From the cell containing the given text, extract its center point as [x, y] coordinate. 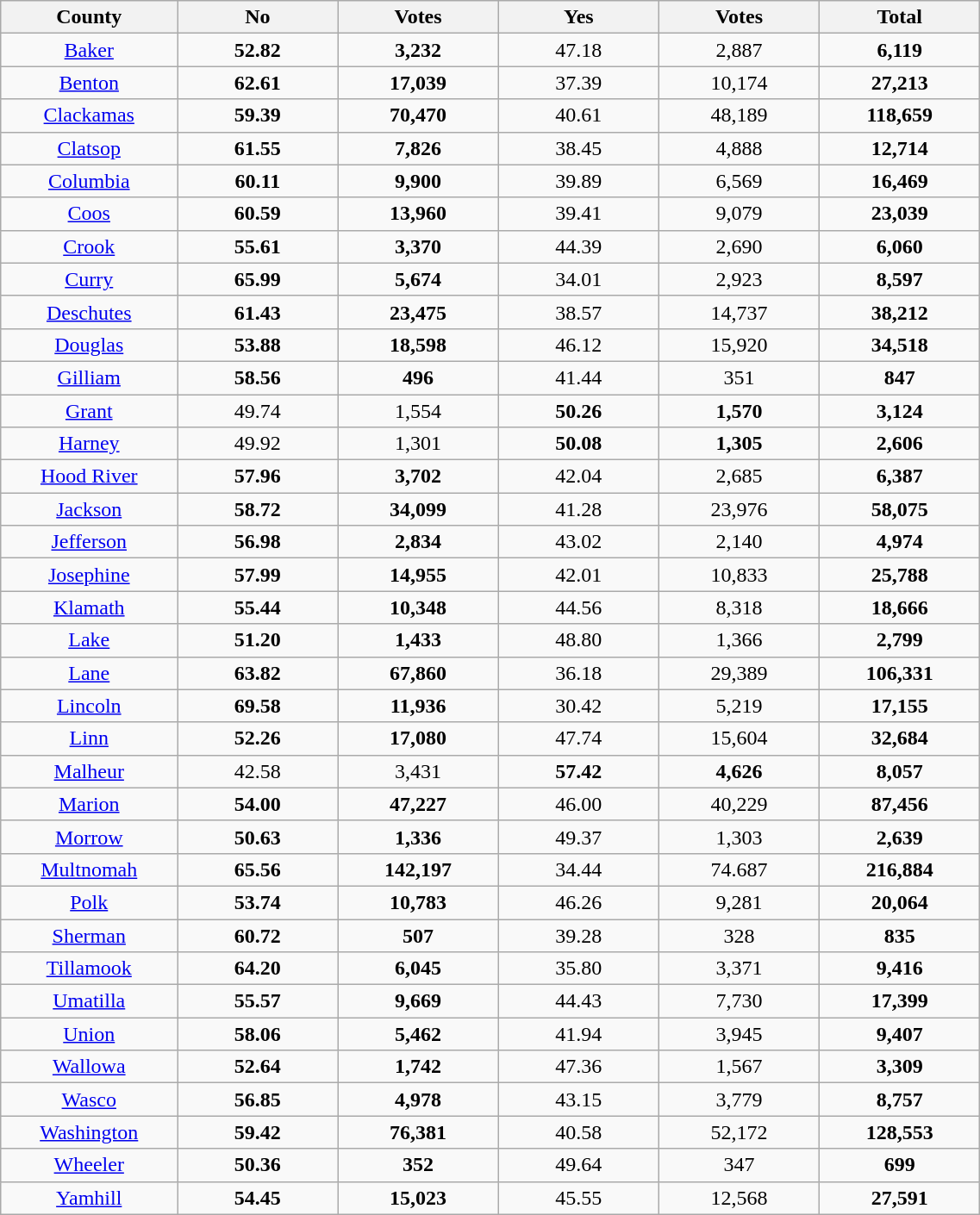
2,923 [739, 279]
49.74 [258, 411]
3,232 [418, 50]
3,124 [900, 411]
7,730 [739, 1001]
58,075 [900, 509]
57.96 [258, 477]
39.41 [578, 214]
38.45 [578, 148]
76,381 [418, 1132]
15,604 [739, 738]
9,281 [739, 902]
25,788 [900, 575]
34.01 [578, 279]
2,685 [739, 477]
39.89 [578, 181]
64.20 [258, 969]
34,518 [900, 345]
Malheur [90, 771]
40,229 [739, 804]
496 [418, 377]
15,023 [418, 1198]
1,303 [739, 837]
27,213 [900, 83]
507 [418, 935]
Columbia [90, 181]
Deschutes [90, 312]
347 [739, 1165]
3,702 [418, 477]
1,570 [739, 411]
Linn [90, 738]
61.43 [258, 312]
847 [900, 377]
216,884 [900, 869]
328 [739, 935]
50.63 [258, 837]
58.56 [258, 377]
55.61 [258, 246]
41.94 [578, 1034]
43.02 [578, 542]
Tillamook [90, 969]
87,456 [900, 804]
23,039 [900, 214]
44.43 [578, 1001]
54.00 [258, 804]
39.28 [578, 935]
3,945 [739, 1034]
32,684 [900, 738]
23,976 [739, 509]
17,080 [418, 738]
14,955 [418, 575]
Union [90, 1034]
1,305 [739, 444]
Benton [90, 83]
61.55 [258, 148]
352 [418, 1165]
47.18 [578, 50]
Polk [90, 902]
70,470 [418, 115]
10,174 [739, 83]
17,399 [900, 1001]
Washington [90, 1132]
4,626 [739, 771]
106,331 [900, 673]
49.92 [258, 444]
1,567 [739, 1067]
45.55 [578, 1198]
59.42 [258, 1132]
Klamath [90, 607]
Coos [90, 214]
3,309 [900, 1067]
6,119 [900, 50]
74.687 [739, 869]
50.26 [578, 411]
Umatilla [90, 1001]
2,887 [739, 50]
Baker [90, 50]
46.00 [578, 804]
5,674 [418, 279]
8,597 [900, 279]
18,598 [418, 345]
40.61 [578, 115]
18,666 [900, 607]
17,039 [418, 83]
6,569 [739, 181]
27,591 [900, 1198]
53.88 [258, 345]
2,834 [418, 542]
Crook [90, 246]
52.26 [258, 738]
34,099 [418, 509]
Total [900, 17]
65.56 [258, 869]
37.39 [578, 83]
60.59 [258, 214]
41.28 [578, 509]
49.64 [578, 1165]
2,690 [739, 246]
Jefferson [90, 542]
10,348 [418, 607]
47.74 [578, 738]
58.06 [258, 1034]
35.80 [578, 969]
47.36 [578, 1067]
16,469 [900, 181]
118,659 [900, 115]
46.12 [578, 345]
29,389 [739, 673]
57.99 [258, 575]
44.39 [578, 246]
Sherman [90, 935]
8,057 [900, 771]
41.44 [578, 377]
1,742 [418, 1067]
Wallowa [90, 1067]
23,475 [418, 312]
No [258, 17]
4,974 [900, 542]
9,900 [418, 181]
Yamhill [90, 1198]
50.08 [578, 444]
60.11 [258, 181]
48,189 [739, 115]
51.20 [258, 640]
2,606 [900, 444]
9,079 [739, 214]
1,366 [739, 640]
142,197 [418, 869]
15,920 [739, 345]
58.72 [258, 509]
55.57 [258, 1001]
Lane [90, 673]
Clatsop [90, 148]
56.98 [258, 542]
Lincoln [90, 706]
10,783 [418, 902]
40.58 [578, 1132]
Douglas [90, 345]
47,227 [418, 804]
8,318 [739, 607]
50.36 [258, 1165]
9,407 [900, 1034]
3,779 [739, 1100]
County [90, 17]
6,387 [900, 477]
42.01 [578, 575]
Curry [90, 279]
36.18 [578, 673]
6,060 [900, 246]
42.58 [258, 771]
1,301 [418, 444]
62.61 [258, 83]
9,669 [418, 1001]
2,799 [900, 640]
30.42 [578, 706]
2,639 [900, 837]
1,336 [418, 837]
7,826 [418, 148]
10,833 [739, 575]
3,371 [739, 969]
69.58 [258, 706]
52.64 [258, 1067]
52,172 [739, 1132]
38.57 [578, 312]
67,860 [418, 673]
Morrow [90, 837]
12,568 [739, 1198]
Jackson [90, 509]
5,219 [739, 706]
48.80 [578, 640]
59.39 [258, 115]
43.15 [578, 1100]
128,553 [900, 1132]
63.82 [258, 673]
52.82 [258, 50]
699 [900, 1165]
44.56 [578, 607]
5,462 [418, 1034]
54.45 [258, 1198]
20,064 [900, 902]
351 [739, 377]
1,433 [418, 640]
3,370 [418, 246]
3,431 [418, 771]
2,140 [739, 542]
34.44 [578, 869]
60.72 [258, 935]
4,978 [418, 1100]
Multnomah [90, 869]
57.42 [578, 771]
Clackamas [90, 115]
Wasco [90, 1100]
6,045 [418, 969]
Hood River [90, 477]
14,737 [739, 312]
Marion [90, 804]
56.85 [258, 1100]
55.44 [258, 607]
835 [900, 935]
11,936 [418, 706]
12,714 [900, 148]
46.26 [578, 902]
Yes [578, 17]
1,554 [418, 411]
17,155 [900, 706]
49.37 [578, 837]
53.74 [258, 902]
Grant [90, 411]
65.99 [258, 279]
Josephine [90, 575]
8,757 [900, 1100]
9,416 [900, 969]
42.04 [578, 477]
38,212 [900, 312]
Lake [90, 640]
Gilliam [90, 377]
4,888 [739, 148]
13,960 [418, 214]
Harney [90, 444]
Wheeler [90, 1165]
